Pinpoint the cell where the given text exists, returning its [x, y] midpoint coordinate. 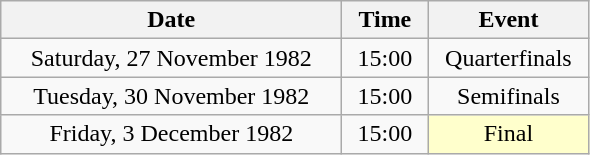
Tuesday, 30 November 1982 [172, 96]
Semifinals [508, 96]
Time [385, 20]
Final [508, 134]
Date [172, 20]
Event [508, 20]
Friday, 3 December 1982 [172, 134]
Saturday, 27 November 1982 [172, 58]
Quarterfinals [508, 58]
